Return the (x, y) coordinate for the center point of the cell that contains the specified text.  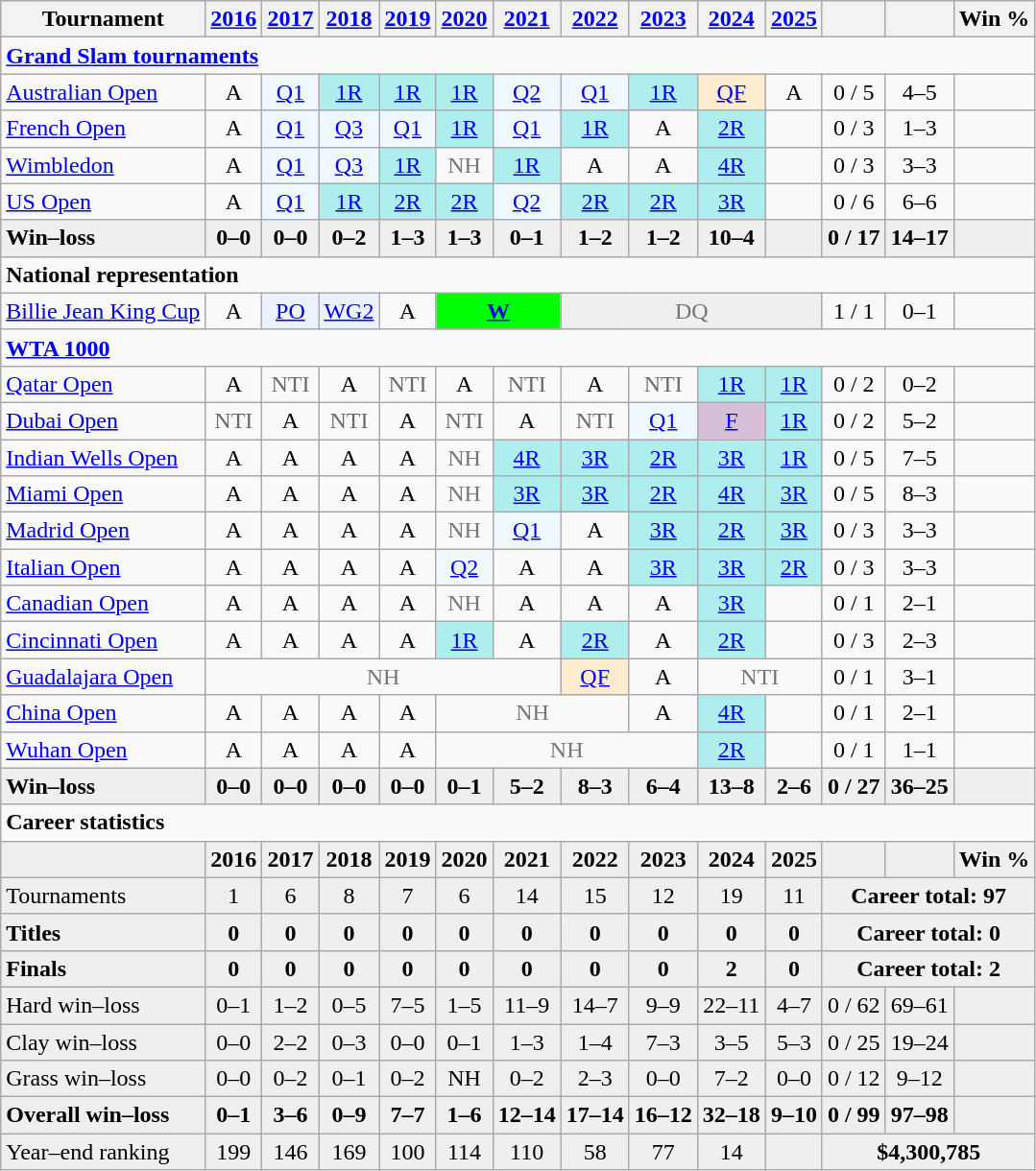
2–6 (793, 786)
2–2 (290, 1041)
6–4 (663, 786)
13–8 (732, 786)
3–6 (290, 1115)
Miami Open (104, 494)
Career total: 2 (928, 968)
7–7 (407, 1115)
12–14 (526, 1115)
1–4 (595, 1041)
Grass win–loss (104, 1079)
7 (407, 896)
7–3 (663, 1041)
8 (349, 896)
0–5 (349, 1005)
1–5 (465, 1005)
0–3 (349, 1041)
1–1 (920, 750)
2 (732, 968)
Career statistics (518, 823)
Australian Open (104, 92)
3–5 (732, 1041)
PO (290, 311)
Titles (104, 932)
14–7 (595, 1005)
1–6 (465, 1115)
Career total: 97 (928, 896)
Qatar Open (104, 384)
Grand Slam tournaments (518, 56)
97–98 (920, 1115)
14–17 (920, 238)
17–14 (595, 1115)
French Open (104, 129)
0 / 6 (854, 202)
Cincinnati Open (104, 640)
0–9 (349, 1115)
Tournament (104, 19)
WTA 1000 (518, 347)
9–9 (663, 1005)
58 (595, 1152)
W (498, 311)
Hard win–loss (104, 1005)
Canadian Open (104, 604)
F (732, 420)
Guadalajara Open (104, 677)
146 (290, 1152)
Indian Wells Open (104, 458)
32–18 (732, 1115)
36–25 (920, 786)
4–7 (793, 1005)
15 (595, 896)
Dubai Open (104, 420)
US Open (104, 202)
9–10 (793, 1115)
9–12 (920, 1079)
11–9 (526, 1005)
0 / 17 (854, 238)
22–11 (732, 1005)
Tournaments (104, 896)
$4,300,785 (928, 1152)
69–61 (920, 1005)
169 (349, 1152)
0 / 12 (854, 1079)
12 (663, 896)
1 / 1 (854, 311)
Career total: 0 (928, 932)
3–1 (920, 677)
Wimbledon (104, 165)
Clay win–loss (104, 1041)
Billie Jean King Cup (104, 311)
Italian Open (104, 567)
Wuhan Open (104, 750)
100 (407, 1152)
Madrid Open (104, 531)
7–2 (732, 1079)
0 / 62 (854, 1005)
19 (732, 896)
National representation (518, 275)
110 (526, 1152)
0 / 25 (854, 1041)
1 (234, 896)
WG2 (349, 311)
11 (793, 896)
0 / 27 (854, 786)
DQ (691, 311)
Overall win–loss (104, 1115)
6–6 (920, 202)
199 (234, 1152)
10–4 (732, 238)
Finals (104, 968)
China Open (104, 713)
4–5 (920, 92)
77 (663, 1152)
Year–end ranking (104, 1152)
16–12 (663, 1115)
5–3 (793, 1041)
114 (465, 1152)
19–24 (920, 1041)
0 / 99 (854, 1115)
